For the text-containing cell, return its midpoint in (X, Y) coordinate format. 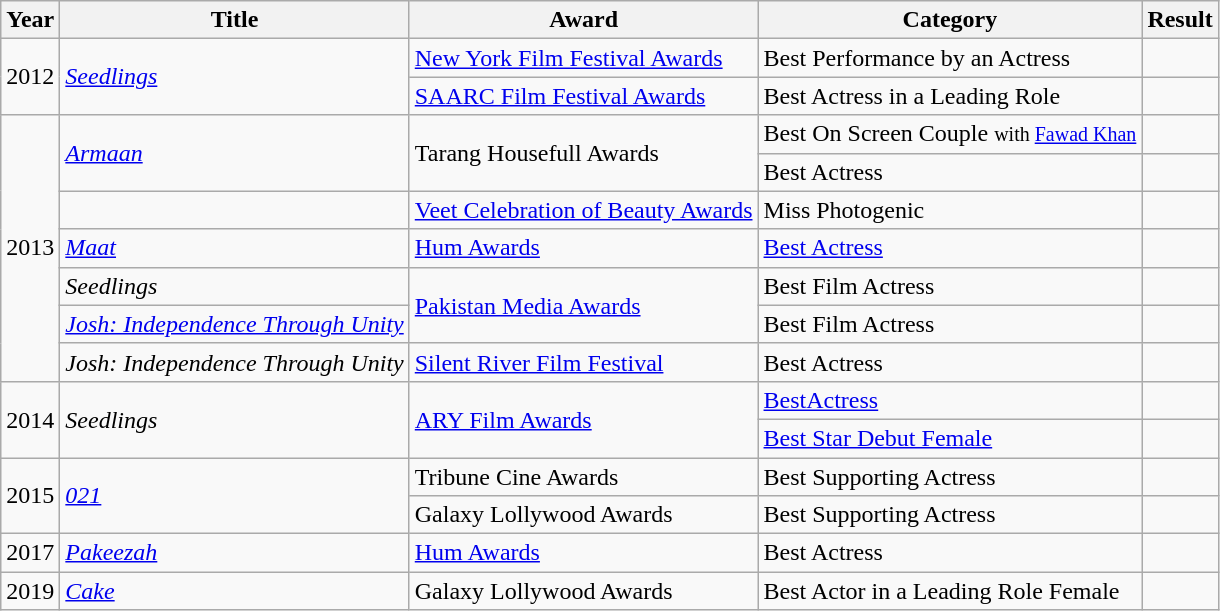
Cake (234, 591)
BestActress (950, 400)
Silent River Film Festival (584, 362)
Pakeezah (234, 553)
2014 (30, 419)
SAARC Film Festival Awards (584, 96)
2019 (30, 591)
2017 (30, 553)
Award (584, 20)
2013 (30, 248)
Miss Photogenic (950, 210)
Tarang Housefull Awards (584, 153)
Veet Celebration of Beauty Awards (584, 210)
Title (234, 20)
021 (234, 496)
Armaan (234, 153)
Best Performance by an Actress (950, 58)
2012 (30, 77)
Best Actor in a Leading Role Female (950, 591)
Best Star Debut Female (950, 438)
Category (950, 20)
Result (1180, 20)
Best Actress in a Leading Role (950, 96)
New York Film Festival Awards (584, 58)
Best On Screen Couple with Fawad Khan (950, 134)
ARY Film Awards (584, 419)
2015 (30, 496)
Tribune Cine Awards (584, 477)
Pakistan Media Awards (584, 305)
Year (30, 20)
Maat (234, 248)
